Output the [X, Y] coordinate of the center of the cell containing the given text.  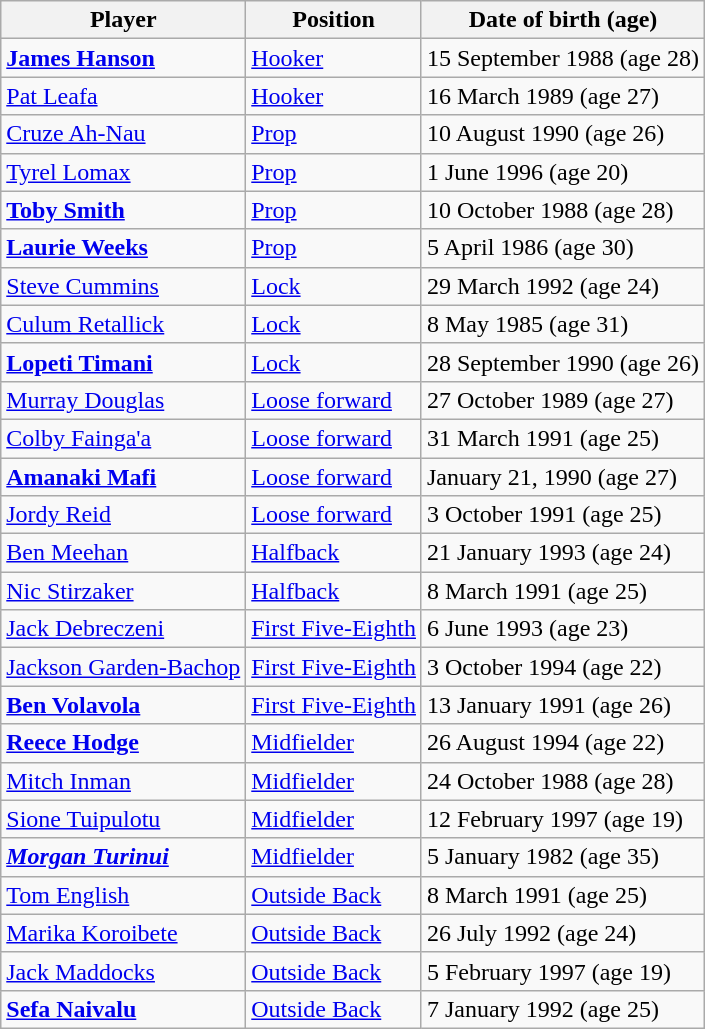
28 September 1990 (age 26) [562, 362]
16 March 1989 (age 27) [562, 96]
26 August 1994 (age 22) [562, 743]
Amanaki Mafi [124, 477]
Position [334, 20]
29 March 1992 (age 24) [562, 286]
15 September 1988 (age 28) [562, 58]
Jackson Garden-Bachop [124, 667]
Laurie Weeks [124, 248]
26 July 1992 (age 24) [562, 933]
5 April 1986 (age 30) [562, 248]
10 August 1990 (age 26) [562, 134]
31 March 1991 (age 25) [562, 438]
Steve Cummins [124, 286]
Ben Meehan [124, 553]
Marika Koroibete [124, 933]
5 February 1997 (age 19) [562, 971]
21 January 1993 (age 24) [562, 553]
Pat Leafa [124, 96]
Morgan Turinui [124, 857]
12 February 1997 (age 19) [562, 819]
3 October 1994 (age 22) [562, 667]
1 June 1996 (age 20) [562, 172]
Tyrel Lomax [124, 172]
Colby Fainga'a [124, 438]
Jack Maddocks [124, 971]
5 January 1982 (age 35) [562, 857]
6 June 1993 (age 23) [562, 629]
Reece Hodge [124, 743]
January 21, 1990 (age 27) [562, 477]
Sefa Naivalu [124, 1009]
3 October 1991 (age 25) [562, 515]
Mitch Inman [124, 781]
Player [124, 20]
27 October 1989 (age 27) [562, 400]
Tom English [124, 895]
James Hanson [124, 58]
Jordy Reid [124, 515]
8 May 1985 (age 31) [562, 324]
Date of birth (age) [562, 20]
Cruze Ah-Nau [124, 134]
13 January 1991 (age 26) [562, 705]
7 January 1992 (age 25) [562, 1009]
Lopeti Timani [124, 362]
Sione Tuipulotu [124, 819]
24 October 1988 (age 28) [562, 781]
Ben Volavola [124, 705]
Murray Douglas [124, 400]
Jack Debreczeni [124, 629]
Nic Stirzaker [124, 591]
Toby Smith [124, 210]
10 October 1988 (age 28) [562, 210]
Culum Retallick [124, 324]
